Output the (x, y) coordinate of the center of the cell containing the given text.  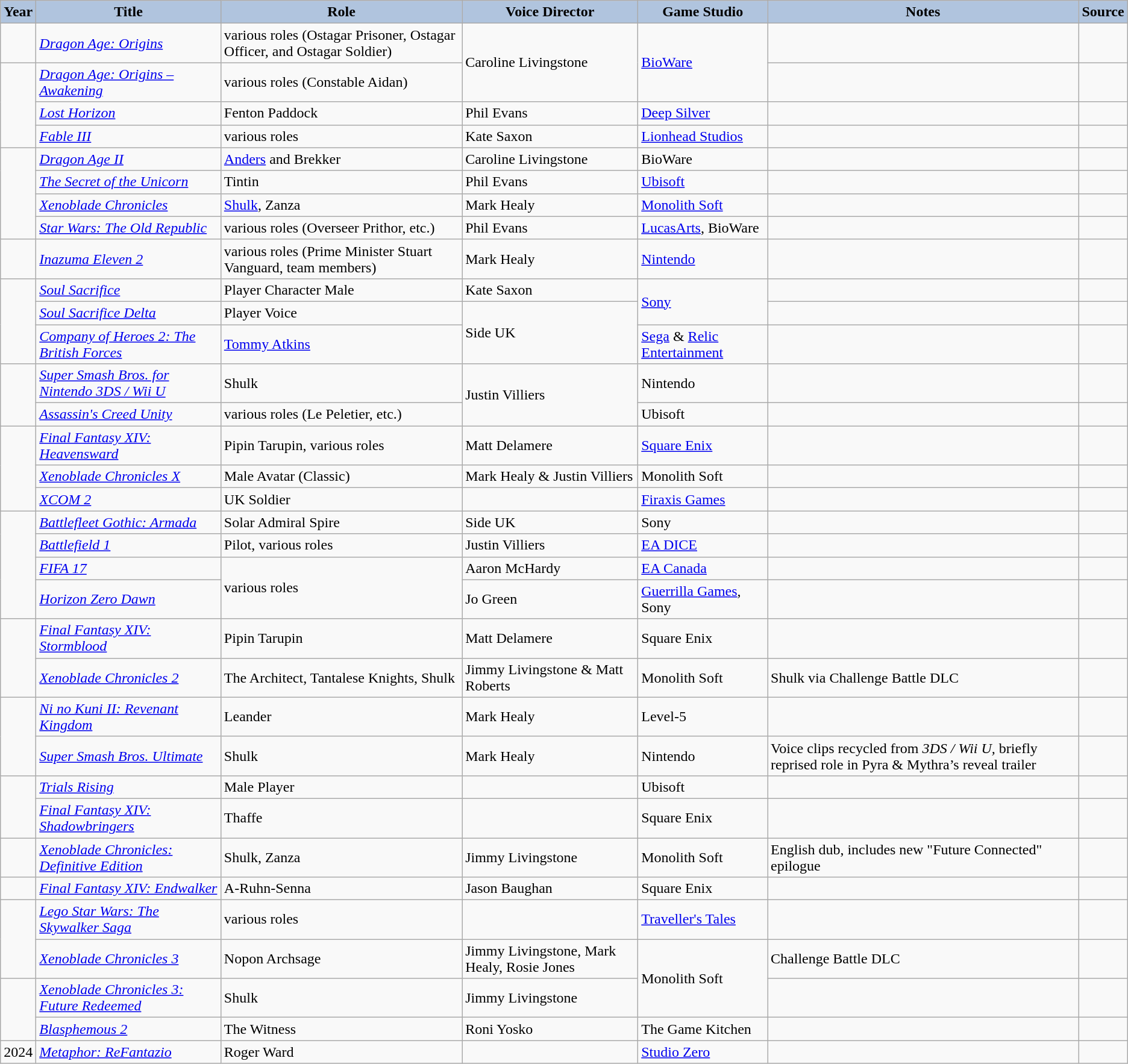
Xenoblade Chronicles 3: Future Redeemed (129, 998)
Lionhead Studios (703, 136)
Final Fantasy XIV: Stormblood (129, 639)
Title (129, 12)
The Secret of the Unicorn (129, 182)
Fenton Paddock (341, 113)
Sega & Relic Entertainment (703, 343)
Soul Sacrifice (129, 290)
Challenge Battle DLC (923, 959)
Deep Silver (703, 113)
Fable III (129, 136)
Horizon Zero Dawn (129, 599)
Voice clips recycled from 3DS / Wii U, briefly reprised role in Pyra & Mythra’s reveal trailer (923, 756)
Guerrilla Games, Sony (703, 599)
Tintin (341, 182)
Roni Yosko (550, 1029)
Solar Admiral Spire (341, 522)
Traveller's Tales (703, 919)
Lego Star Wars: The Skywalker Saga (129, 919)
Super Smash Bros. Ultimate (129, 756)
Game Studio (703, 12)
Ni no Kuni II: Revenant Kingdom (129, 717)
Company of Heroes 2: The British Forces (129, 343)
Dragon Age: Origins – Awakening (129, 82)
Final Fantasy XIV: Shadowbringers (129, 818)
Male Player (341, 787)
Star Wars: The Old Republic (129, 228)
Male Avatar (Classic) (341, 477)
Tommy Atkins (341, 343)
LucasArts, BioWare (703, 228)
Blasphemous 2 (129, 1029)
Assassin's Creed Unity (129, 415)
various roles (Prime Minister Stuart Vanguard, team members) (341, 259)
Pipin Tarupin (341, 639)
Jimmy Livingstone, Mark Healy, Rosie Jones (550, 959)
Metaphor: ReFantazio (129, 1052)
Roger Ward (341, 1052)
The Architect, Tantalese Knights, Shulk (341, 677)
Jimmy Livingstone & Matt Roberts (550, 677)
Battlefield 1 (129, 545)
Dragon Age II (129, 159)
Lost Horizon (129, 113)
UK Soldier (341, 499)
The Witness (341, 1029)
The Game Kitchen (703, 1029)
Firaxis Games (703, 499)
Xenoblade Chronicles (129, 205)
Source (1103, 12)
Role (341, 12)
Pilot, various roles (341, 545)
English dub, includes new "Future Connected" epilogue (923, 857)
Final Fantasy XIV: Heavensward (129, 446)
Soul Sacrifice Delta (129, 313)
various roles (Le Peletier, etc.) (341, 415)
Year (18, 12)
Battlefleet Gothic: Armada (129, 522)
Player Character Male (341, 290)
2024 (18, 1052)
Voice Director (550, 12)
Notes (923, 12)
Anders and Brekker (341, 159)
Xenoblade Chronicles: Definitive Edition (129, 857)
Jo Green (550, 599)
Pipin Tarupin, various roles (341, 446)
Mark Healy & Justin Villiers (550, 477)
Level-5 (703, 717)
Jason Baughan (550, 889)
Trials Rising (129, 787)
XCOM 2 (129, 499)
Aaron McHardy (550, 568)
FIFA 17 (129, 568)
various roles (Constable Aidan) (341, 82)
Thaffe (341, 818)
various roles (Ostagar Prisoner, Ostagar Officer, and Ostagar Soldier) (341, 43)
Final Fantasy XIV: Endwalker (129, 889)
Xenoblade Chronicles X (129, 477)
Shulk via Challenge Battle DLC (923, 677)
Player Voice (341, 313)
Inazuma Eleven 2 (129, 259)
Nopon Archsage (341, 959)
Super Smash Bros. for Nintendo 3DS / Wii U (129, 383)
Studio Zero (703, 1052)
EA Canada (703, 568)
Xenoblade Chronicles 3 (129, 959)
various roles (Overseer Prithor, etc.) (341, 228)
A-Ruhn-Senna (341, 889)
Leander (341, 717)
Dragon Age: Origins (129, 43)
Xenoblade Chronicles 2 (129, 677)
EA DICE (703, 545)
